Find where the given text appears and provide that cell's center as (X, Y) coordinate. 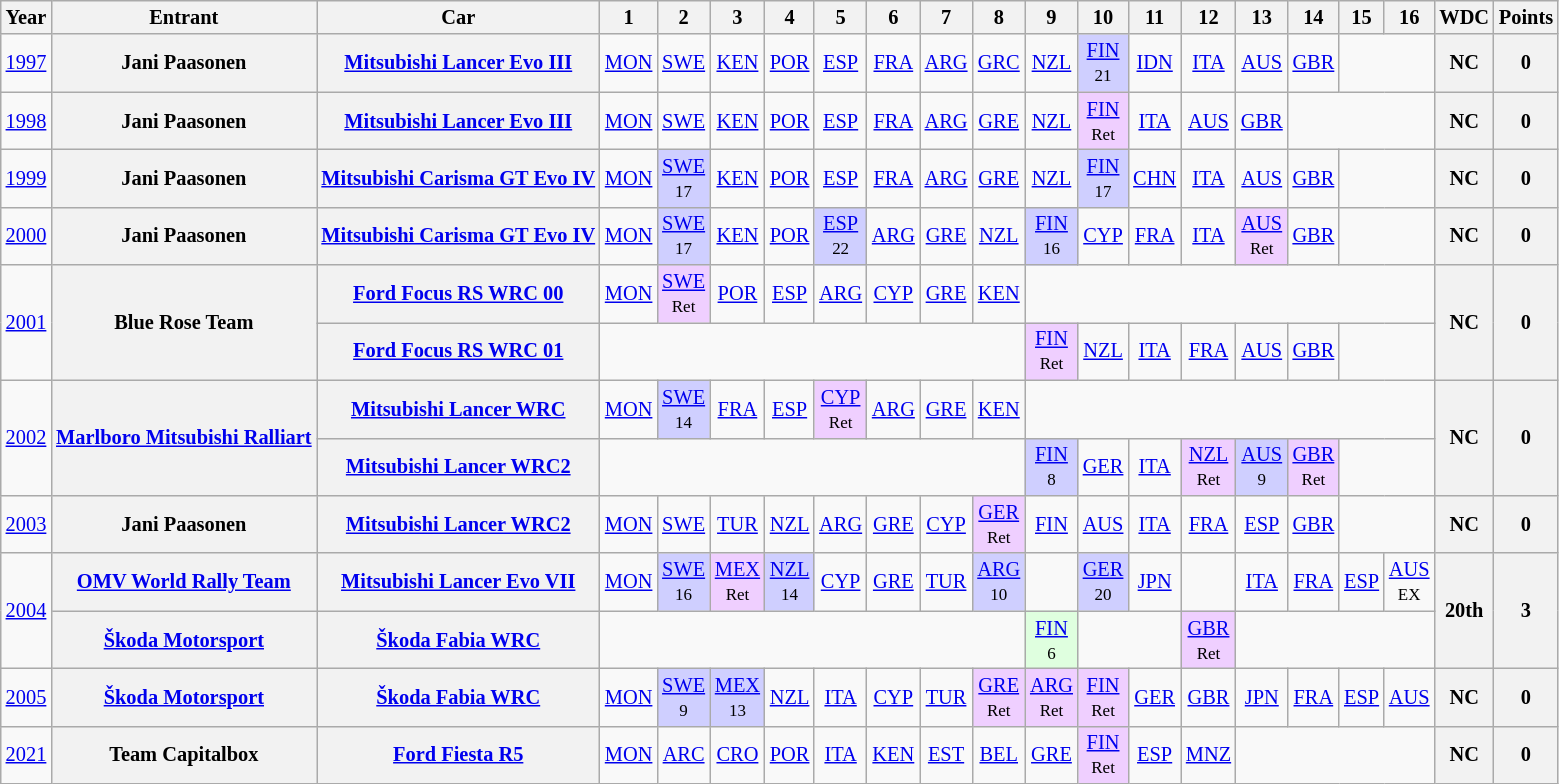
Entrant (184, 17)
Ford Fiesta R5 (458, 755)
Team Capitalbox (184, 755)
ESP22 (840, 236)
Ford Focus RS WRC 00 (458, 294)
SWE9 (684, 697)
ARC (684, 755)
MNZ (1208, 755)
Ford Focus RS WRC 01 (458, 351)
1999 (26, 178)
GRERet (998, 697)
ARG10 (998, 582)
Blue Rose Team (184, 322)
GERRet (998, 524)
AUSRet (1262, 236)
1 (628, 17)
NZL14 (790, 582)
1998 (26, 121)
7 (946, 17)
2002 (26, 438)
AUS9 (1262, 467)
FIN16 (1052, 236)
5 (840, 17)
12 (1208, 17)
13 (1262, 17)
10 (1103, 17)
WDC (1464, 17)
8 (998, 17)
16 (1409, 17)
2003 (26, 524)
BEL (998, 755)
NZLRet (1208, 467)
CYPRet (840, 409)
2005 (26, 697)
Mitsubishi Lancer Evo VII (458, 582)
MEXRet (738, 582)
Year (26, 17)
GER20 (1103, 582)
OMV World Rally Team (184, 582)
15 (1362, 17)
1997 (26, 63)
2001 (26, 322)
FIN8 (1052, 467)
4 (790, 17)
9 (1052, 17)
Car (458, 17)
6 (894, 17)
11 (1154, 17)
FIN21 (1103, 63)
IDN (1154, 63)
Points (1526, 17)
14 (1314, 17)
SWE16 (684, 582)
2004 (26, 610)
Mitsubishi Lancer WRC (458, 409)
Marlboro Mitsubishi Ralliart (184, 438)
SWE14 (684, 409)
AUSEX (1409, 582)
2000 (26, 236)
EST (946, 755)
FIN (1052, 524)
SWERet (684, 294)
GRC (998, 63)
FIN6 (1052, 640)
ARGRet (1052, 697)
MEX13 (738, 697)
20th (1464, 610)
CRO (738, 755)
2021 (26, 755)
2 (684, 17)
CHN (1154, 178)
FIN17 (1103, 178)
